Find where the given text appears and provide that cell's center as (X, Y) coordinate. 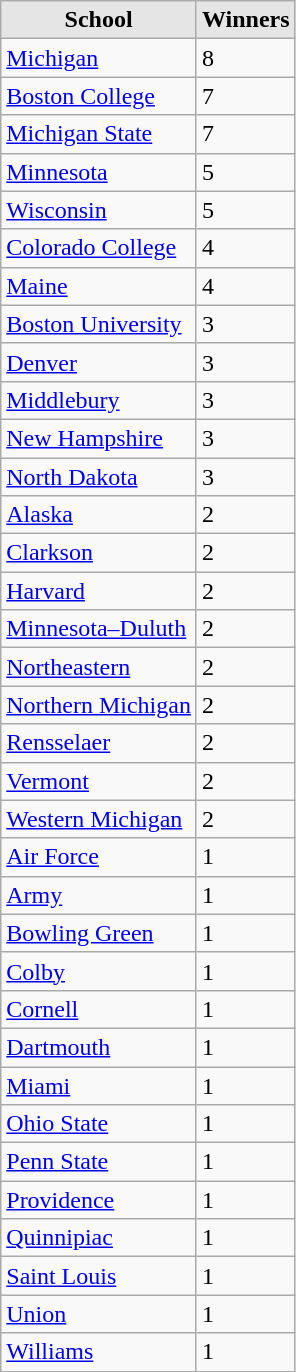
Union (99, 1314)
Dartmouth (99, 1047)
Bowling Green (99, 933)
Colorado College (99, 248)
Penn State (99, 1162)
Clarkson (99, 553)
Quinnipiac (99, 1238)
Harvard (99, 591)
Western Michigan (99, 819)
Michigan (99, 58)
Wisconsin (99, 210)
Middlebury (99, 400)
Denver (99, 362)
North Dakota (99, 477)
Saint Louis (99, 1276)
Alaska (99, 515)
Miami (99, 1085)
Providence (99, 1200)
Michigan State (99, 134)
Colby (99, 971)
Minnesota (99, 172)
Ohio State (99, 1124)
Boston College (99, 96)
Williams (99, 1352)
Northern Michigan (99, 705)
Vermont (99, 781)
School (99, 20)
Army (99, 895)
Cornell (99, 1009)
Minnesota–Duluth (99, 629)
Boston University (99, 324)
New Hampshire (99, 438)
Rensselaer (99, 743)
Maine (99, 286)
8 (246, 58)
Northeastern (99, 667)
Air Force (99, 857)
Winners (246, 20)
